Capture the cell that displays the provided text and extract its (x, y) central coordinate. 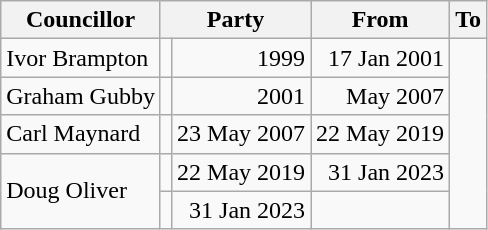
1999 (242, 58)
17 Jan 2001 (380, 58)
2001 (242, 96)
To (468, 20)
Ivor Brampton (81, 58)
Doug Oliver (81, 191)
Councillor (81, 20)
From (380, 20)
Graham Gubby (81, 96)
Party (235, 20)
23 May 2007 (242, 134)
May 2007 (380, 96)
Carl Maynard (81, 134)
